Capture the cell that displays the provided text and extract its [x, y] central coordinate. 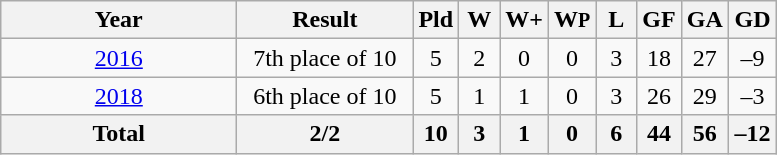
18 [659, 58]
2 [480, 58]
2016 [119, 58]
–12 [752, 134]
7th place of 10 [325, 58]
6th place of 10 [325, 96]
W [480, 20]
Result [325, 20]
Pld [436, 20]
–3 [752, 96]
W+ [524, 20]
27 [704, 58]
2/2 [325, 134]
56 [704, 134]
GF [659, 20]
–9 [752, 58]
Total [119, 134]
GA [704, 20]
WP [572, 20]
10 [436, 134]
26 [659, 96]
GD [752, 20]
44 [659, 134]
29 [704, 96]
2018 [119, 96]
6 [616, 134]
L [616, 20]
Year [119, 20]
